For the text-containing cell, return its midpoint in [x, y] coordinate format. 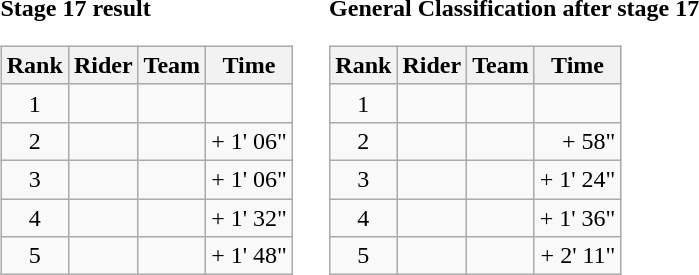
+ 2' 11" [578, 256]
+ 1' 36" [578, 217]
+ 1' 32" [250, 217]
+ 1' 48" [250, 256]
+ 58" [578, 141]
+ 1' 24" [578, 179]
